Search for the cell housing the specified text and yield its (x, y) center coordinate. 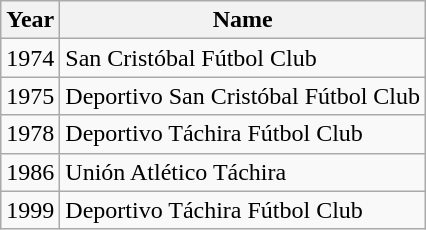
Year (30, 20)
Name (243, 20)
1978 (30, 134)
1974 (30, 58)
1999 (30, 210)
1986 (30, 172)
Unión Atlético Táchira (243, 172)
Deportivo San Cristóbal Fútbol Club (243, 96)
1975 (30, 96)
San Cristóbal Fútbol Club (243, 58)
